Return (X, Y) of the center of cell containing provided text 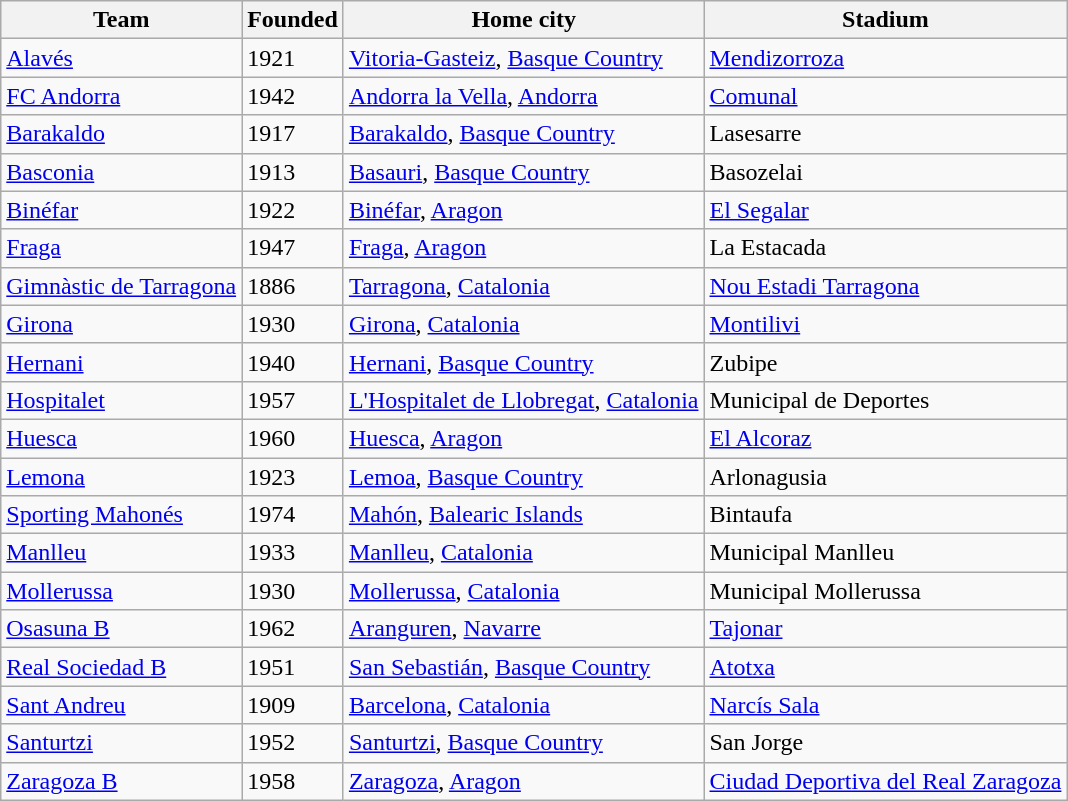
Mendizorroza (886, 58)
1922 (293, 210)
Municipal Mollerussa (886, 591)
Home city (524, 20)
Vitoria-Gasteiz, Basque Country (524, 58)
Girona (122, 324)
1917 (293, 134)
Municipal de Deportes (886, 400)
Mahón, Balearic Islands (524, 515)
Barakaldo, Basque Country (524, 134)
Sporting Mahonés (122, 515)
Alavés (122, 58)
1933 (293, 553)
Team (122, 20)
Osasuna B (122, 629)
Comunal (886, 96)
Basozelai (886, 172)
El Alcoraz (886, 438)
Zubipe (886, 362)
Hospitalet (122, 400)
Binéfar, Aragon (524, 210)
L'Hospitalet de Llobregat, Catalonia (524, 400)
1952 (293, 743)
Montilivi (886, 324)
Manlleu, Catalonia (524, 553)
Andorra la Vella, Andorra (524, 96)
1962 (293, 629)
FC Andorra (122, 96)
Basconia (122, 172)
Barcelona, Catalonia (524, 705)
Bintaufa (886, 515)
Real Sociedad B (122, 667)
1923 (293, 477)
Aranguren, Navarre (524, 629)
Sant Andreu (122, 705)
Huesca (122, 438)
1958 (293, 781)
1942 (293, 96)
Hernani (122, 362)
Hernani, Basque Country (524, 362)
1960 (293, 438)
Binéfar (122, 210)
Fraga (122, 248)
San Sebastián, Basque Country (524, 667)
Mollerussa, Catalonia (524, 591)
Founded (293, 20)
La Estacada (886, 248)
El Segalar (886, 210)
Municipal Manlleu (886, 553)
1913 (293, 172)
Girona, Catalonia (524, 324)
Lemoa, Basque Country (524, 477)
Mollerussa (122, 591)
1951 (293, 667)
1947 (293, 248)
Basauri, Basque Country (524, 172)
1921 (293, 58)
1940 (293, 362)
Arlonagusia (886, 477)
Barakaldo (122, 134)
Lemona (122, 477)
San Jorge (886, 743)
Fraga, Aragon (524, 248)
Nou Estadi Tarragona (886, 286)
Zaragoza, Aragon (524, 781)
Ciudad Deportiva del Real Zaragoza (886, 781)
Manlleu (122, 553)
Narcís Sala (886, 705)
1886 (293, 286)
1957 (293, 400)
1974 (293, 515)
Gimnàstic de Tarragona (122, 286)
Tarragona, Catalonia (524, 286)
Zaragoza B (122, 781)
Santurtzi (122, 743)
Stadium (886, 20)
Huesca, Aragon (524, 438)
Santurtzi, Basque Country (524, 743)
Atotxa (886, 667)
Tajonar (886, 629)
1909 (293, 705)
Lasesarre (886, 134)
